Extract the (x, y) coordinate from the center of the cell holding the provided text.  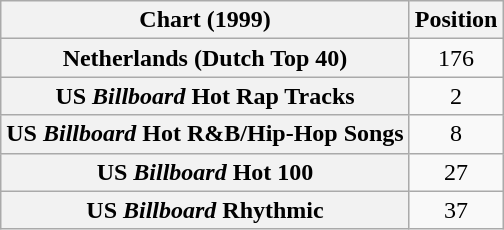
Netherlands (Dutch Top 40) (205, 58)
Chart (1999) (205, 20)
37 (456, 210)
176 (456, 58)
27 (456, 172)
Position (456, 20)
US Billboard Hot R&B/Hip-Hop Songs (205, 134)
2 (456, 96)
US Billboard Rhythmic (205, 210)
US Billboard Hot Rap Tracks (205, 96)
US Billboard Hot 100 (205, 172)
8 (456, 134)
